Extract the (x, y) coordinate from the center of the cell holding the provided text.  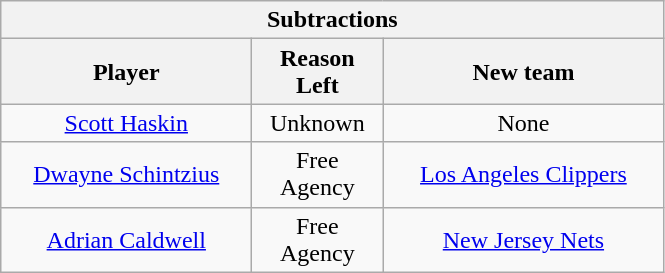
Los Angeles Clippers (524, 174)
None (524, 123)
New team (524, 72)
Dwayne Schintzius (126, 174)
Scott Haskin (126, 123)
Adrian Caldwell (126, 240)
New Jersey Nets (524, 240)
Reason Left (318, 72)
Unknown (318, 123)
Player (126, 72)
Subtractions (332, 20)
